Output the (x, y) coordinate of the center of the cell containing the given text.  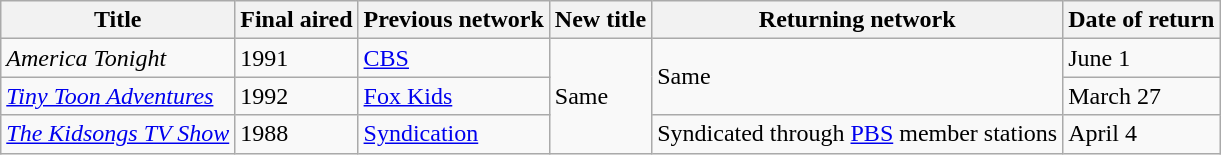
Previous network (454, 20)
Returning network (858, 20)
Final aired (296, 20)
Tiny Toon Adventures (118, 96)
Fox Kids (454, 96)
Title (118, 20)
April 4 (1142, 134)
The Kidsongs TV Show (118, 134)
Syndicated through PBS member stations (858, 134)
March 27 (1142, 96)
Syndication (454, 134)
1991 (296, 58)
New title (600, 20)
1992 (296, 96)
CBS (454, 58)
1988 (296, 134)
June 1 (1142, 58)
America Tonight (118, 58)
Date of return (1142, 20)
